Return (x, y) of the center of cell containing provided text 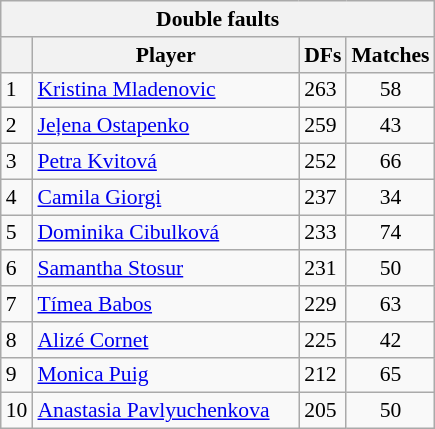
Camila Giorgi (166, 197)
8 (17, 340)
9 (17, 375)
5 (17, 233)
263 (322, 90)
10 (17, 411)
43 (390, 126)
233 (322, 233)
63 (390, 304)
212 (322, 375)
DFs (322, 55)
Matches (390, 55)
66 (390, 162)
4 (17, 197)
58 (390, 90)
2 (17, 126)
Kristina Mladenovic (166, 90)
Samantha Stosur (166, 269)
Alizé Cornet (166, 340)
Petra Kvitová (166, 162)
Player (166, 55)
3 (17, 162)
205 (322, 411)
225 (322, 340)
Monica Puig (166, 375)
74 (390, 233)
231 (322, 269)
237 (322, 197)
42 (390, 340)
65 (390, 375)
7 (17, 304)
252 (322, 162)
34 (390, 197)
Double faults (218, 19)
Dominika Cibulková (166, 233)
Jeļena Ostapenko (166, 126)
Anastasia Pavlyuchenkova (166, 411)
259 (322, 126)
Tímea Babos (166, 304)
229 (322, 304)
6 (17, 269)
1 (17, 90)
